Determine the [x, y] coordinate at the center of the cell enclosing the given text.  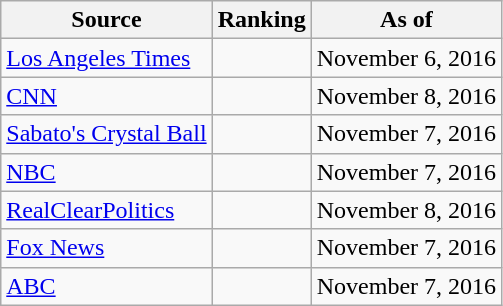
Source [106, 20]
NBC [106, 172]
As of [406, 20]
ABC [106, 286]
Los Angeles Times [106, 58]
Sabato's Crystal Ball [106, 134]
CNN [106, 96]
November 6, 2016 [406, 58]
Fox News [106, 248]
Ranking [262, 20]
RealClearPolitics [106, 210]
